Return the (X, Y) coordinate for the center point of the cell that contains the specified text.  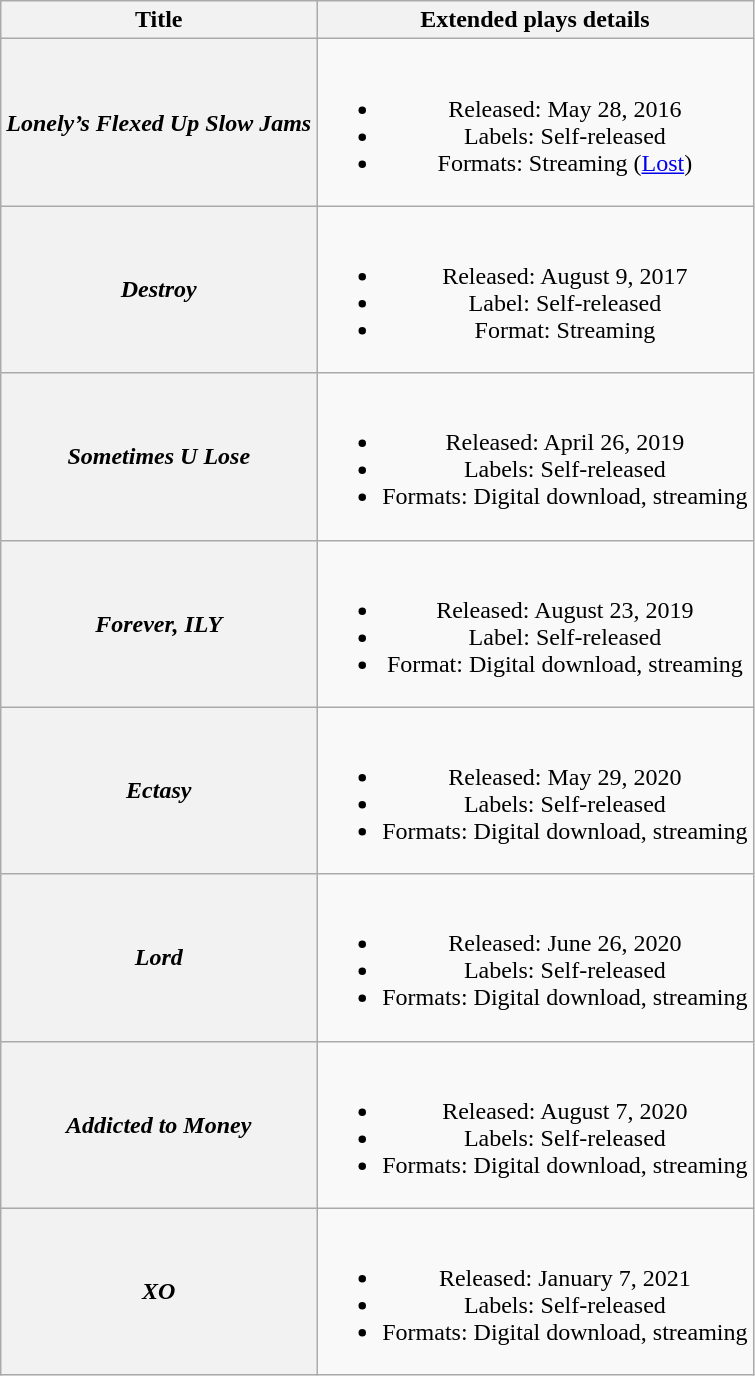
Released: April 26, 2019Labels: Self-releasedFormats: Digital download, streaming (535, 456)
Lonely’s Flexed Up Slow Jams (159, 122)
Extended plays details (535, 20)
Sometimes U Lose (159, 456)
Released: August 9, 2017Label: Self-releasedFormat: Streaming (535, 290)
Ectasy (159, 790)
Released: June 26, 2020Labels: Self-releasedFormats: Digital download, streaming (535, 958)
Released: August 7, 2020Labels: Self-releasedFormats: Digital download, streaming (535, 1124)
Released: January 7, 2021Labels: Self-releasedFormats: Digital download, streaming (535, 1292)
Released: August 23, 2019Label: Self-releasedFormat: Digital download, streaming (535, 624)
XO (159, 1292)
Lord (159, 958)
Forever, ILY (159, 624)
Title (159, 20)
Addicted to Money (159, 1124)
Released: May 28, 2016Labels: Self-releasedFormats: Streaming (Lost) (535, 122)
Released: May 29, 2020Labels: Self-releasedFormats: Digital download, streaming (535, 790)
Destroy (159, 290)
